Provide the [x, y] coordinate of the cell's center where the given text is located.  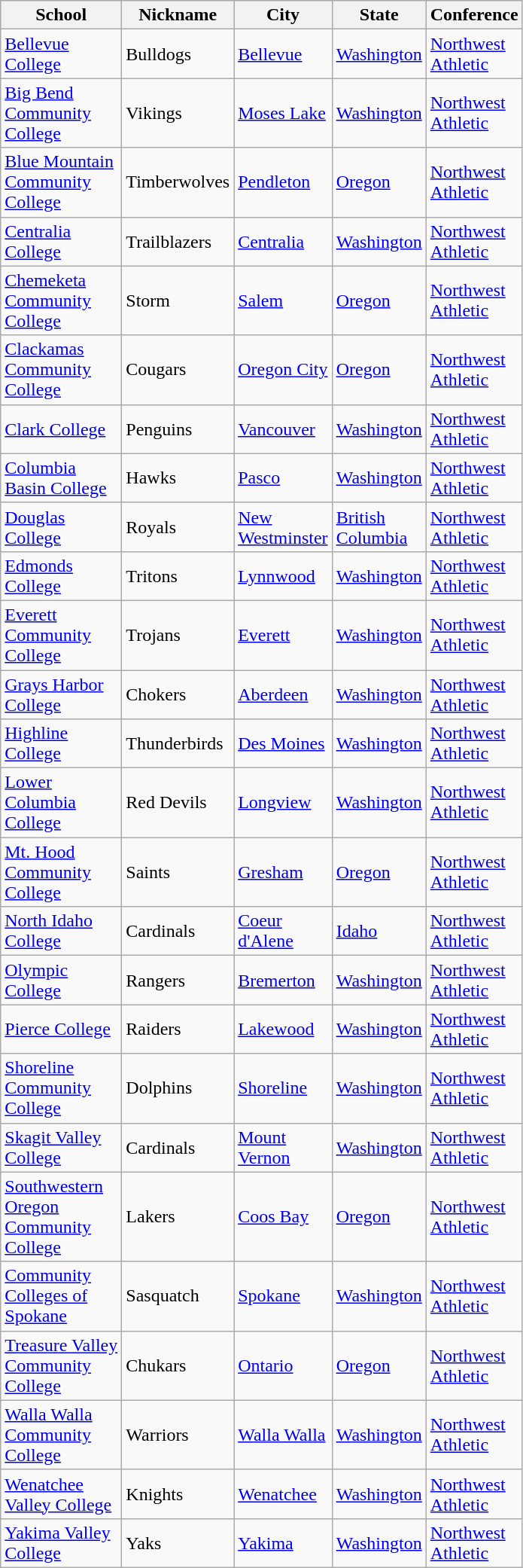
Lakers [178, 1217]
Knights [178, 1494]
Rangers [178, 981]
Nickname [178, 15]
Bremerton [283, 981]
Treasure Valley Community College [62, 1365]
Southwestern Oregon Community College [62, 1217]
Big Bend Community College [62, 113]
Raiders [178, 1029]
Conference [474, 15]
Sasquatch [178, 1296]
Coos Bay [283, 1217]
Centralia [283, 241]
Vikings [178, 113]
Columbia Basin College [62, 477]
Des Moines [283, 744]
Olympic College [62, 981]
Pierce College [62, 1029]
Bellevue College [62, 54]
Lakewood [283, 1029]
Douglas College [62, 527]
Mt. Hood Community College [62, 872]
Tritons [178, 575]
Walla Walla Community College [62, 1435]
Trailblazers [178, 241]
Chukars [178, 1365]
Pasco [283, 477]
Pendleton [283, 182]
Walla Walla [283, 1435]
Chokers [178, 694]
Shoreline [283, 1088]
Storm [178, 300]
Vancouver [283, 429]
Edmonds College [62, 575]
Gresham [283, 872]
Everett Community College [62, 635]
Bellevue [283, 54]
Everett [283, 635]
Timberwolves [178, 182]
Spokane [283, 1296]
Lynnwood [283, 575]
Wenatchee [283, 1494]
Highline College [62, 744]
Blue Mountain Community College [62, 182]
Ontario [283, 1365]
City [283, 15]
Yaks [178, 1542]
Warriors [178, 1435]
Salem [283, 300]
Lower Columbia College [62, 803]
Grays Harbor College [62, 694]
Saints [178, 872]
Yakima Valley College [62, 1542]
Wenatchee Valley College [62, 1494]
Dolphins [178, 1088]
New Westminster [283, 527]
Oregon City [283, 370]
Hawks [178, 477]
Centralia College [62, 241]
Clark College [62, 429]
Skagit Valley College [62, 1148]
Moses Lake [283, 113]
Aberdeen [283, 694]
Clackamas Community College [62, 370]
North Idaho College [62, 931]
Longview [283, 803]
Red Devils [178, 803]
Coeur d'Alene [283, 931]
Royals [178, 527]
Cougars [178, 370]
Shoreline Community College [62, 1088]
Chemeketa Community College [62, 300]
Idaho [379, 931]
Trojans [178, 635]
Mount Vernon [283, 1148]
State [379, 15]
School [62, 15]
Thunderbirds [178, 744]
Bulldogs [178, 54]
British Columbia [379, 527]
Yakima [283, 1542]
Penguins [178, 429]
Community Colleges of Spokane [62, 1296]
